Output the (x, y) coordinate of the center of the cell containing the given text.  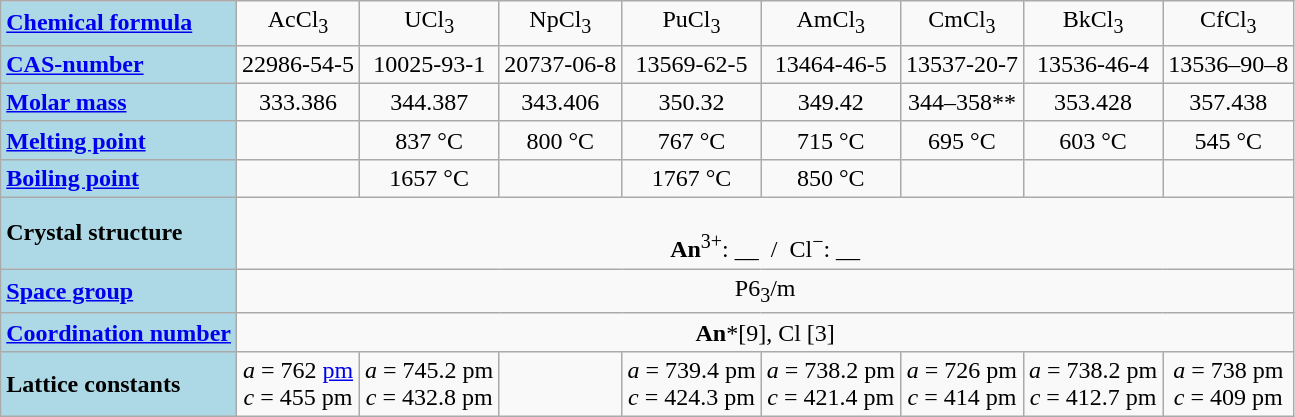
333.386 (298, 102)
1767 °C (692, 178)
CAS-number (119, 64)
13537-20-7 (962, 64)
BkCl3 (1092, 23)
13569-62-5 (692, 64)
603 °C (1092, 140)
22986-54-5 (298, 64)
P63/m (766, 291)
545 °C (1228, 140)
An*[9], Cl [3] (766, 332)
10025-93-1 (430, 64)
a = 726 pm c = 414 pm (962, 384)
1657 °C (430, 178)
Space group (119, 291)
PuCl3 (692, 23)
695 °C (962, 140)
a = 762 pm c = 455 pm (298, 384)
An3+: __ / Cl−: __ (766, 233)
CfCl3 (1228, 23)
767 °C (692, 140)
13536–90–8 (1228, 64)
a = 738 pm c = 409 pm (1228, 384)
Coordination number (119, 332)
850 °C (830, 178)
349.42 (830, 102)
CmCl3 (962, 23)
Lattice constants (119, 384)
344–358** (962, 102)
UCl3 (430, 23)
a = 738.2 pm c = 421.4 pm (830, 384)
Boiling point (119, 178)
357.438 (1228, 102)
AcCl3 (298, 23)
353.428 (1092, 102)
350.32 (692, 102)
715 °C (830, 140)
20737-06-8 (560, 64)
a = 738.2 pm c = 412.7 pm (1092, 384)
a = 745.2 pm c = 432.8 pm (430, 384)
AmCl3 (830, 23)
NpCl3 (560, 23)
13464-46-5 (830, 64)
837 °C (430, 140)
Molar mass (119, 102)
Chemical formula (119, 23)
a = 739.4 pm c = 424.3 pm (692, 384)
343.406 (560, 102)
800 °C (560, 140)
Crystal structure (119, 233)
Melting point (119, 140)
13536-46-4 (1092, 64)
344.387 (430, 102)
